Identify which cell holds the provided text, then report its [x, y] central coordinate. 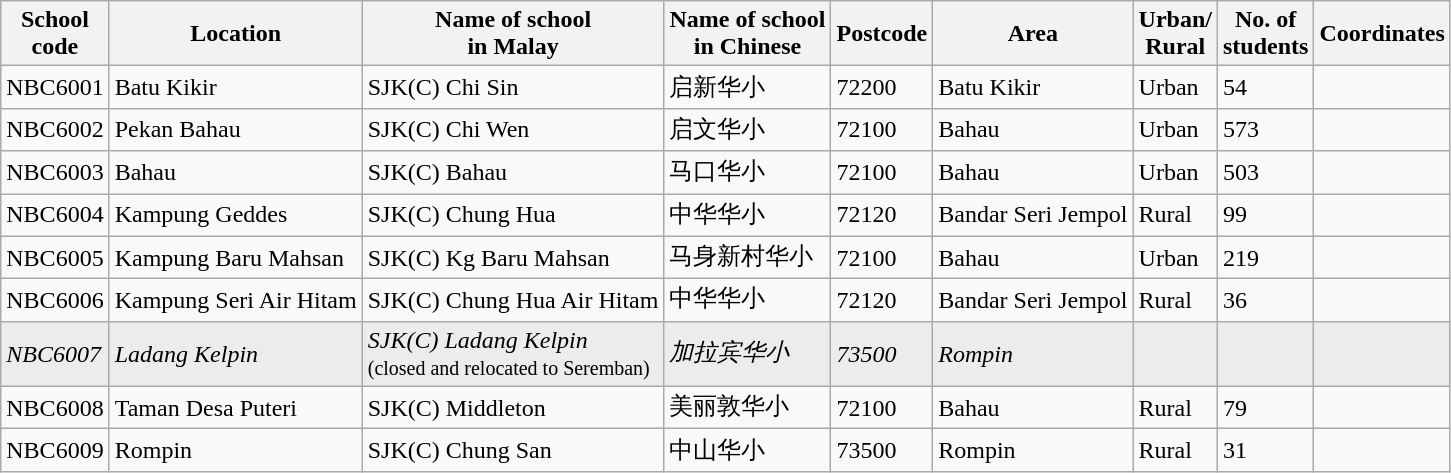
SJK(C) Chung Hua Air Hitam [513, 300]
SJK(C) Bahau [513, 172]
Taman Desa Puteri [236, 408]
NBC6009 [55, 450]
中山华小 [748, 450]
马口华小 [748, 172]
NBC6003 [55, 172]
Name of schoolin Chinese [748, 34]
36 [1265, 300]
Coordinates [1382, 34]
Kampung Seri Air Hitam [236, 300]
219 [1265, 258]
NBC6008 [55, 408]
54 [1265, 88]
Area [1033, 34]
Urban/Rural [1175, 34]
503 [1265, 172]
NBC6005 [55, 258]
NBC6006 [55, 300]
SJK(C) Chung Hua [513, 216]
启文华小 [748, 130]
573 [1265, 130]
Kampung Baru Mahsan [236, 258]
NBC6004 [55, 216]
SJK(C) Ladang Kelpin(closed and relocated to Seremban) [513, 354]
72200 [882, 88]
SJK(C) Chi Sin [513, 88]
SJK(C) Kg Baru Mahsan [513, 258]
马身新村华小 [748, 258]
99 [1265, 216]
Ladang Kelpin [236, 354]
79 [1265, 408]
SJK(C) Chung San [513, 450]
美丽敦华小 [748, 408]
SJK(C) Chi Wen [513, 130]
Pekan Bahau [236, 130]
NBC6002 [55, 130]
Postcode [882, 34]
NBC6007 [55, 354]
SJK(C) Middleton [513, 408]
加拉宾华小 [748, 354]
NBC6001 [55, 88]
Location [236, 34]
Schoolcode [55, 34]
启新华小 [748, 88]
Name of schoolin Malay [513, 34]
31 [1265, 450]
Kampung Geddes [236, 216]
No. ofstudents [1265, 34]
